Search for the cell housing the specified text and yield its [X, Y] center coordinate. 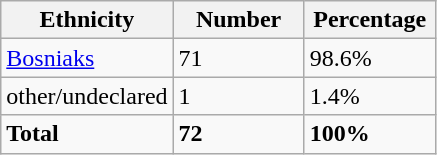
Ethnicity [87, 20]
Total [87, 134]
1 [238, 96]
100% [370, 134]
Number [238, 20]
98.6% [370, 58]
72 [238, 134]
71 [238, 58]
1.4% [370, 96]
Percentage [370, 20]
other/undeclared [87, 96]
Bosniaks [87, 58]
